Capture the cell that displays the provided text and extract its (x, y) central coordinate. 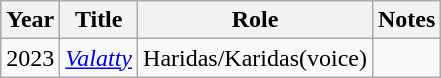
Haridas/Karidas(voice) (256, 58)
2023 (30, 58)
Year (30, 20)
Role (256, 20)
Title (99, 20)
Valatty (99, 58)
Notes (406, 20)
